Return the (X, Y) coordinate for the center point of the cell that contains the specified text.  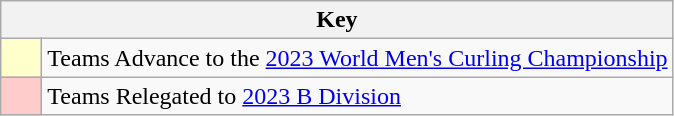
Teams Advance to the 2023 World Men's Curling Championship (358, 58)
Teams Relegated to 2023 B Division (358, 96)
Key (337, 20)
